Return the [x, y] coordinate for the center point of the cell that contains the specified text.  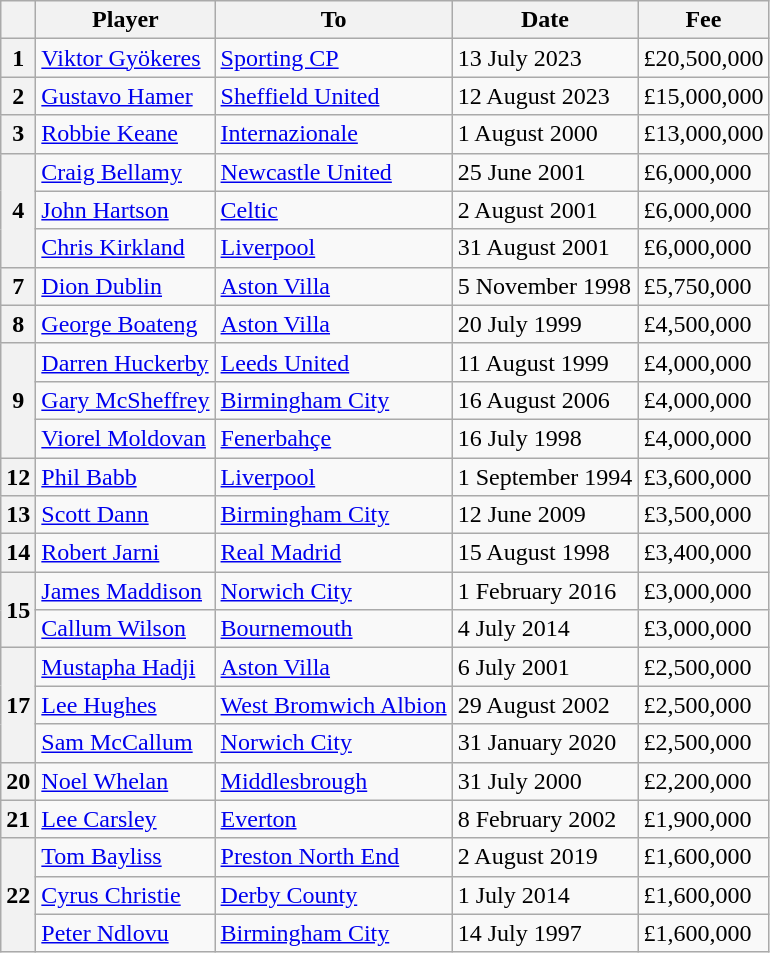
Gustavo Hamer [126, 96]
1 July 2014 [545, 895]
Craig Bellamy [126, 172]
£3,600,000 [704, 477]
James Maddison [126, 591]
Celtic [334, 210]
13 [18, 515]
Sam McCallum [126, 743]
1 February 2016 [545, 591]
14 [18, 553]
Fee [704, 20]
Date [545, 20]
Preston North End [334, 857]
11 August 1999 [545, 362]
1 [18, 58]
Lee Hughes [126, 705]
Robert Jarni [126, 553]
£15,000,000 [704, 96]
£3,500,000 [704, 515]
£2,200,000 [704, 781]
13 July 2023 [545, 58]
Dion Dublin [126, 286]
£5,750,000 [704, 286]
Real Madrid [334, 553]
Player [126, 20]
Darren Huckerby [126, 362]
Leeds United [334, 362]
Callum Wilson [126, 629]
22 [18, 895]
9 [18, 400]
1 August 2000 [545, 134]
4 July 2014 [545, 629]
20 [18, 781]
12 August 2023 [545, 96]
Middlesbrough [334, 781]
31 January 2020 [545, 743]
21 [18, 819]
6 July 2001 [545, 667]
17 [18, 705]
Sheffield United [334, 96]
Lee Carsley [126, 819]
3 [18, 134]
25 June 2001 [545, 172]
Phil Babb [126, 477]
20 July 1999 [545, 324]
Newcastle United [334, 172]
£1,900,000 [704, 819]
15 August 1998 [545, 553]
12 [18, 477]
Fenerbahçe [334, 438]
Gary McSheffrey [126, 400]
14 July 1997 [545, 933]
1 September 1994 [545, 477]
West Bromwich Albion [334, 705]
Bournemouth [334, 629]
15 [18, 610]
8 [18, 324]
4 [18, 210]
16 August 2006 [545, 400]
Chris Kirkland [126, 248]
29 August 2002 [545, 705]
Sporting CP [334, 58]
Mustapha Hadji [126, 667]
£20,500,000 [704, 58]
£13,000,000 [704, 134]
31 July 2000 [545, 781]
Everton [334, 819]
Robbie Keane [126, 134]
12 June 2009 [545, 515]
£4,500,000 [704, 324]
2 August 2019 [545, 857]
16 July 1998 [545, 438]
5 November 1998 [545, 286]
Internazionale [334, 134]
John Hartson [126, 210]
Derby County [334, 895]
Viktor Gyökeres [126, 58]
2 [18, 96]
2 August 2001 [545, 210]
Peter Ndlovu [126, 933]
£3,400,000 [704, 553]
31 August 2001 [545, 248]
George Boateng [126, 324]
7 [18, 286]
8 February 2002 [545, 819]
Viorel Moldovan [126, 438]
Scott Dann [126, 515]
Cyrus Christie [126, 895]
Tom Bayliss [126, 857]
Noel Whelan [126, 781]
To [334, 20]
